Extract the (x, y) coordinate from the center of the cell holding the provided text.  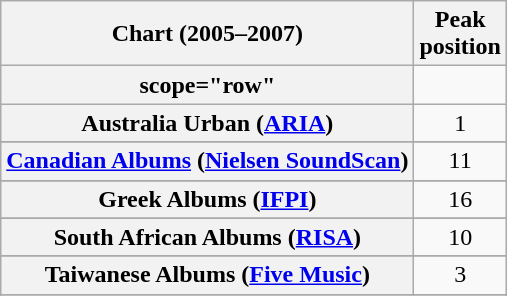
Greek Albums (IFPI) (208, 199)
Australia Urban (ARIA) (208, 123)
3 (460, 275)
11 (460, 161)
Taiwanese Albums (Five Music) (208, 275)
1 (460, 123)
South African Albums (RISA) (208, 237)
10 (460, 237)
scope="row" (208, 85)
16 (460, 199)
Peakposition (460, 34)
Canadian Albums (Nielsen SoundScan) (208, 161)
Chart (2005–2007) (208, 34)
